Extract the [x, y] coordinate from the center of the cell holding the provided text.  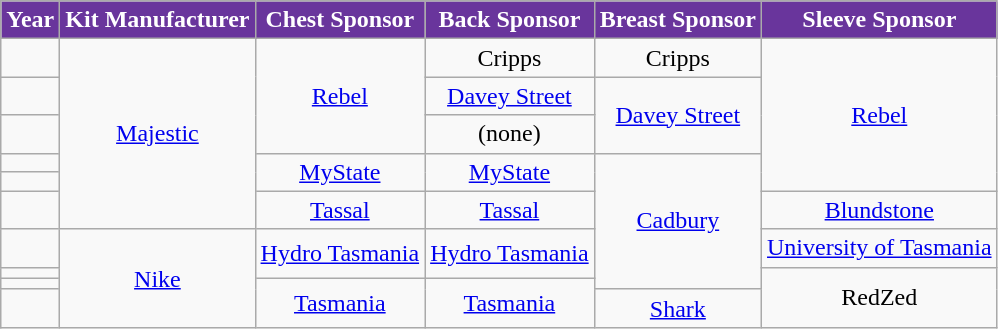
University of Tasmania [880, 248]
Chest Sponsor [340, 20]
Sleeve Sponsor [880, 20]
Nike [158, 278]
Cadbury [678, 221]
Shark [678, 308]
(none) [510, 134]
RedZed [880, 297]
Year [30, 20]
Breast Sponsor [678, 20]
Kit Manufacturer [158, 20]
Blundstone [880, 210]
Back Sponsor [510, 20]
Majestic [158, 134]
